Scan for the cell matching the given text and deliver its [x, y] coordinate at center. 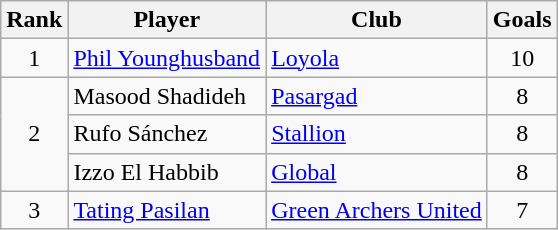
Global [377, 172]
Green Archers United [377, 210]
Izzo El Habbib [167, 172]
Club [377, 20]
Stallion [377, 134]
Goals [522, 20]
Rufo Sánchez [167, 134]
7 [522, 210]
1 [34, 58]
Tating Pasilan [167, 210]
Pasargad [377, 96]
2 [34, 134]
Masood Shadideh [167, 96]
Phil Younghusband [167, 58]
10 [522, 58]
Player [167, 20]
Rank [34, 20]
Loyola [377, 58]
3 [34, 210]
